Capture the cell that displays the provided text and extract its (x, y) central coordinate. 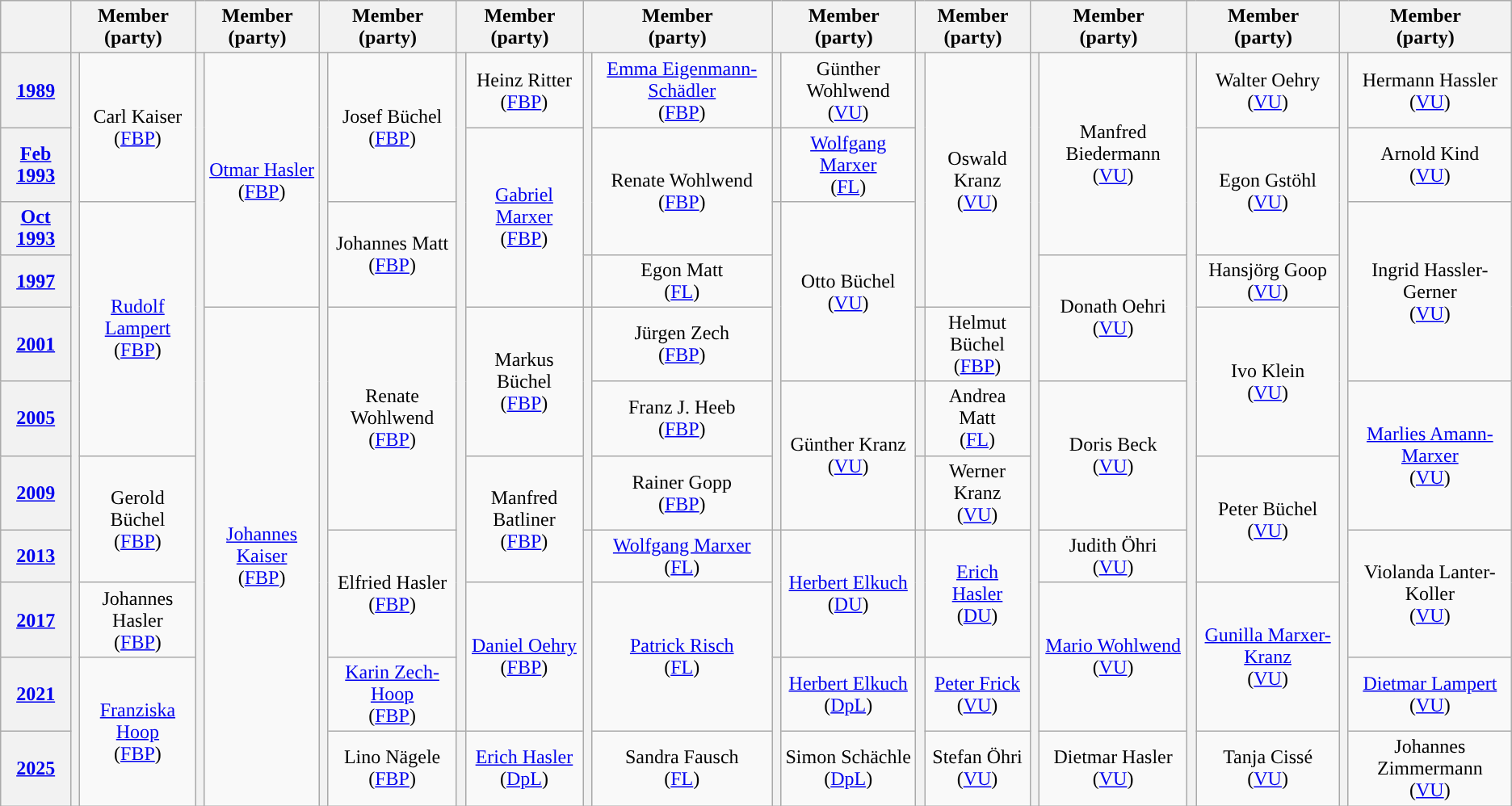
Elfried Hasler(FBP) (393, 593)
Egon Matt(FL) (682, 281)
Rudolf Lampert(FBP) (138, 329)
Walter Oehry(VU) (1268, 90)
Oct 1993 (36, 228)
Donath Oehri(VU) (1113, 318)
2021 (36, 694)
Doris Beck(VU) (1113, 455)
Ingrid Hassler-Gerner(VU) (1430, 292)
Jürgen Zech(FBP) (682, 344)
Mario Wohlwend(VU) (1113, 657)
Josef Büchel(FBP) (393, 128)
Herbert Elkuch(DU) (848, 593)
Carl Kaiser(FBP) (138, 128)
Franz J. Heeb(FBP) (682, 418)
Sandra Fausch(FL) (682, 768)
Helmut Büchel(FBP) (977, 344)
Johannes Matt(FBP) (393, 254)
Gabriel Marxer(FBP) (523, 217)
2005 (36, 418)
Hansjörg Goop(VU) (1268, 281)
Karin Zech-Hoop(FBP) (393, 694)
Otmar Hasler(FBP) (262, 180)
Stefan Öhri(VU) (977, 768)
Markus Büchel(FBP) (523, 381)
2009 (36, 493)
Erich Hasler(DU) (977, 593)
2017 (36, 619)
Peter Frick(VU) (977, 694)
Simon Schächle(DpL) (848, 768)
2025 (36, 768)
Andrea Matt(FL) (977, 418)
Tanja Cissé(VU) (1268, 768)
Johannes Hasler(FBP) (138, 619)
Judith Öhri(VU) (1113, 556)
Feb 1993 (36, 165)
Erich Hasler(DpL) (523, 768)
Patrick Risch(FL) (682, 657)
Marlies Amann-Marxer(VU) (1430, 455)
Lino Nägele(FBP) (393, 768)
Johannes Kaiser(FBP) (262, 556)
Egon Gstöhl(VU) (1268, 191)
Peter Büchel(VU) (1268, 518)
Dietmar Lampert(VU) (1430, 694)
Werner Kranz(VU) (977, 493)
Günther Wohlwend(VU) (848, 90)
Günther Kranz(VU) (848, 455)
1989 (36, 90)
Manfred Batliner(FBP) (523, 518)
Gerold Büchel(FBP) (138, 518)
Hermann Hassler(VU) (1430, 90)
Ivo Klein(VU) (1268, 381)
2013 (36, 556)
Violanda Lanter-Koller(VU) (1430, 593)
Arnold Kind(VU) (1430, 165)
Dietmar Hasler(VU) (1113, 768)
Emma Eigenmann-Schädler(FBP) (682, 90)
Daniel Oehry(FBP) (523, 657)
Franziska Hoop(FBP) (138, 731)
2001 (36, 344)
Oswald Kranz(VU) (977, 180)
1997 (36, 281)
Manfred Biedermann(VU) (1113, 153)
Herbert Elkuch(DpL) (848, 694)
Otto Büchel(VU) (848, 292)
Gunilla Marxer-Kranz(VU) (1268, 657)
Johannes Zimmermann(VU) (1430, 768)
Heinz Ritter(FBP) (523, 90)
Rainer Gopp(FBP) (682, 493)
